Find where the given text appears and provide that cell's center as (x, y) coordinate. 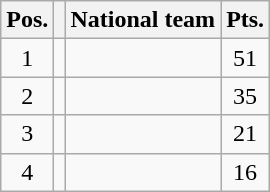
Pos. (28, 20)
4 (28, 172)
35 (246, 96)
16 (246, 172)
Pts. (246, 20)
51 (246, 58)
2 (28, 96)
1 (28, 58)
21 (246, 134)
3 (28, 134)
National team (143, 20)
